Search for the cell housing the specified text and yield its (X, Y) center coordinate. 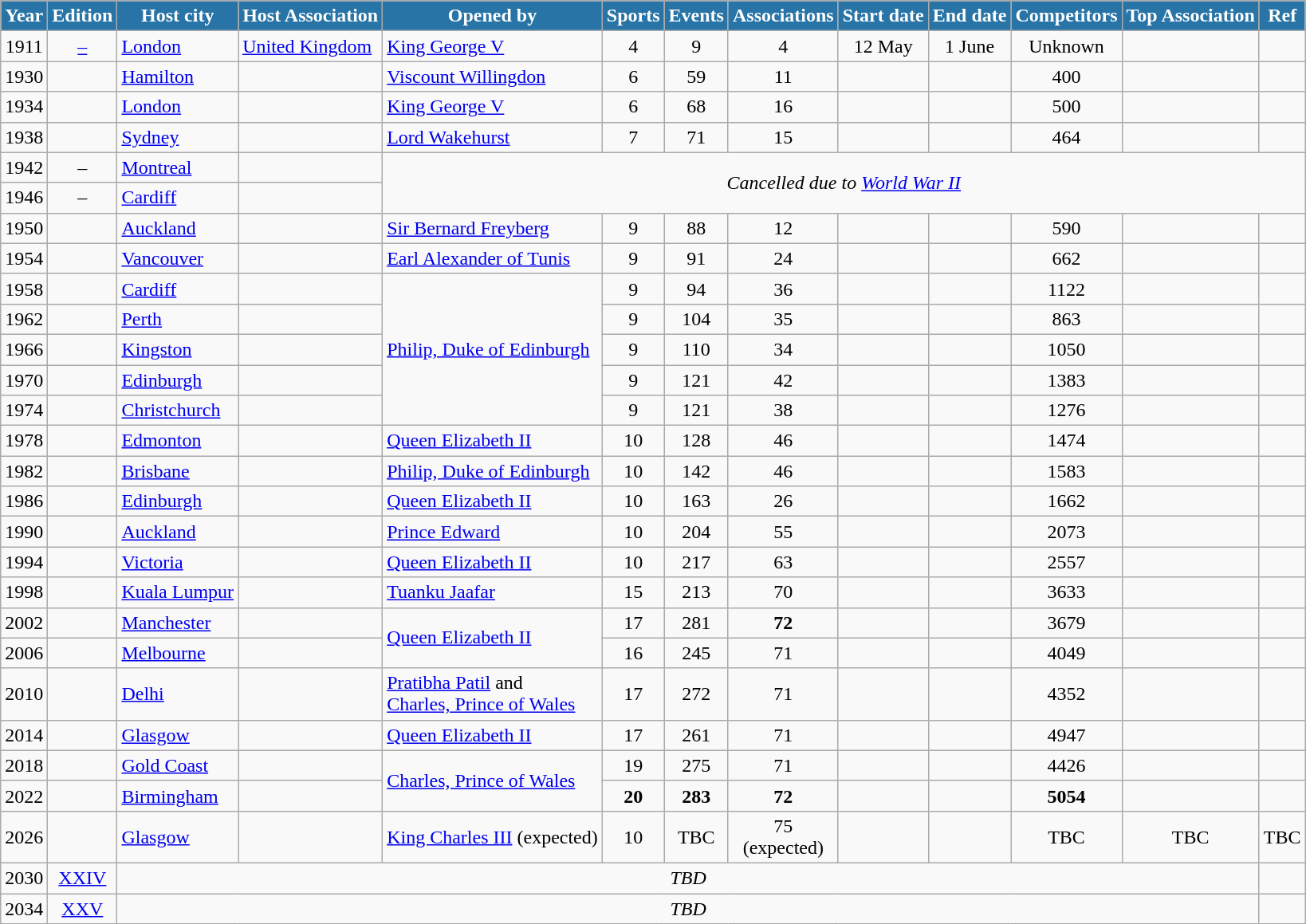
1050 (1067, 349)
XXV (83, 908)
2018 (24, 765)
Earl Alexander of Tunis (493, 258)
1974 (24, 411)
Viscount Willingdon (493, 77)
1934 (24, 107)
283 (696, 796)
500 (1067, 107)
1 June (970, 46)
213 (696, 592)
59 (696, 77)
Brisbane (178, 471)
Opened by (493, 16)
Year (24, 16)
163 (696, 501)
91 (696, 258)
1938 (24, 137)
36 (783, 289)
88 (696, 228)
XXIV (83, 878)
Events (696, 16)
Delhi (178, 694)
4049 (1067, 653)
24 (783, 258)
Start date (883, 16)
1950 (24, 228)
1966 (24, 349)
1942 (24, 167)
863 (1067, 319)
2030 (24, 878)
245 (696, 653)
63 (783, 562)
75(expected) (783, 837)
Sports (633, 16)
2073 (1067, 532)
2010 (24, 694)
King Charles III (expected) (493, 837)
281 (696, 623)
142 (696, 471)
1986 (24, 501)
Hamilton (178, 77)
19 (633, 765)
1998 (24, 592)
Birmingham (178, 796)
1962 (24, 319)
400 (1067, 77)
2014 (24, 735)
1583 (1067, 471)
94 (696, 289)
275 (696, 765)
1662 (1067, 501)
68 (696, 107)
Unknown (1067, 46)
Pratibha Patil andCharles, Prince of Wales (493, 694)
Charles, Prince of Wales (493, 780)
Gold Coast (178, 765)
Vancouver (178, 258)
7 (633, 137)
4352 (1067, 694)
Host city (178, 16)
1122 (1067, 289)
Competitors (1067, 16)
2026 (24, 837)
Edmonton (178, 441)
Edition (83, 16)
1954 (24, 258)
261 (696, 735)
Sir Bernard Freyberg (493, 228)
Kingston (178, 349)
12 May (883, 46)
3633 (1067, 592)
Perth (178, 319)
1990 (24, 532)
34 (783, 349)
20 (633, 796)
Cancelled due to World War II (844, 183)
1958 (24, 289)
70 (783, 592)
Sydney (178, 137)
464 (1067, 137)
Associations (783, 16)
Ref (1282, 16)
38 (783, 411)
1383 (1067, 380)
2034 (24, 908)
128 (696, 441)
4426 (1067, 765)
1930 (24, 77)
11 (783, 77)
Top Association (1190, 16)
55 (783, 532)
12 (783, 228)
Prince Edward (493, 532)
3679 (1067, 623)
272 (696, 694)
42 (783, 380)
1970 (24, 380)
1911 (24, 46)
204 (696, 532)
2022 (24, 796)
United Kingdom (311, 46)
4947 (1067, 735)
1474 (1067, 441)
Manchester (178, 623)
110 (696, 349)
35 (783, 319)
1978 (24, 441)
1946 (24, 198)
1994 (24, 562)
1982 (24, 471)
2002 (24, 623)
5054 (1067, 796)
590 (1067, 228)
2006 (24, 653)
Victoria (178, 562)
217 (696, 562)
1276 (1067, 411)
Lord Wakehurst (493, 137)
2557 (1067, 562)
End date (970, 16)
Kuala Lumpur (178, 592)
Melbourne (178, 653)
Christchurch (178, 411)
662 (1067, 258)
Tuanku Jaafar (493, 592)
26 (783, 501)
104 (696, 319)
Host Association (311, 16)
Montreal (178, 167)
